Provide the [X, Y] coordinate of the cell's center where the given text is located.  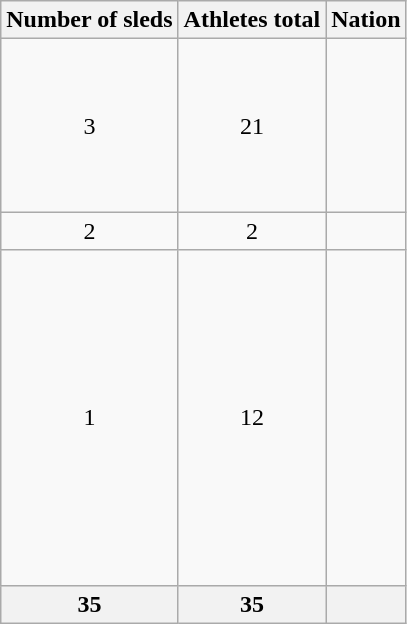
Nation [366, 20]
21 [252, 126]
12 [252, 418]
1 [90, 418]
Number of sleds [90, 20]
3 [90, 126]
Athletes total [252, 20]
